Pinpoint the cell where the given text exists, returning its (X, Y) midpoint coordinate. 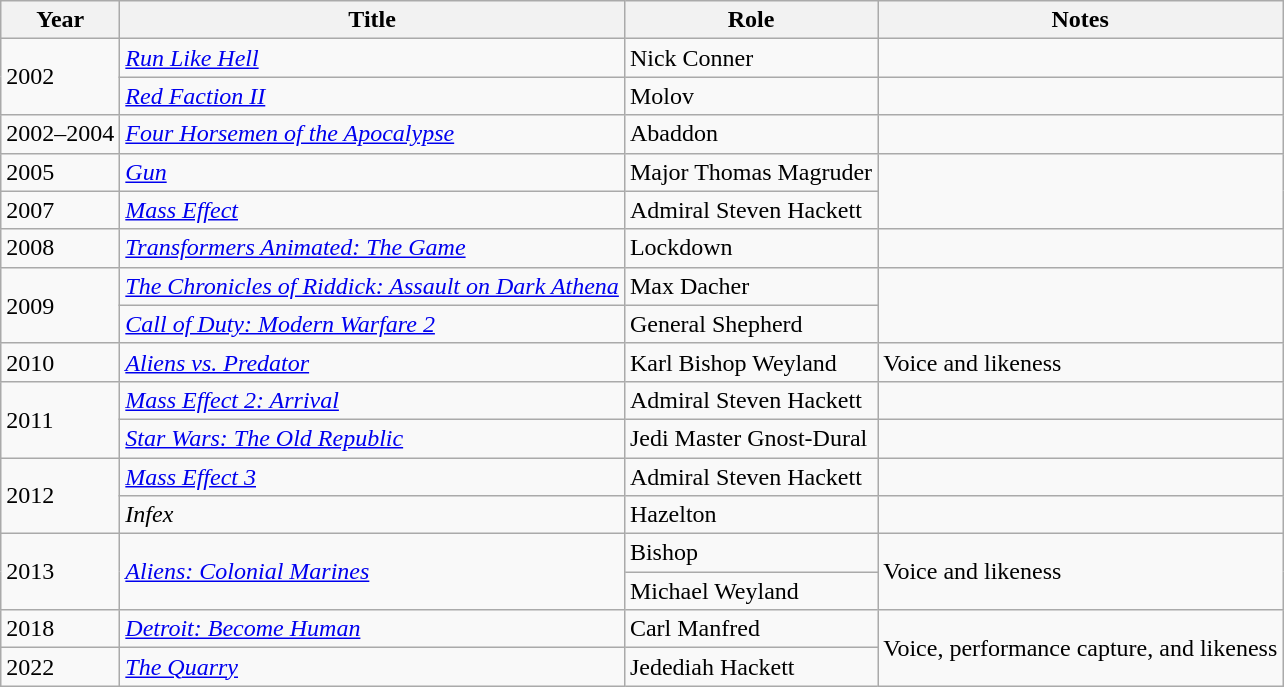
Michael Weyland (750, 591)
Four Horsemen of the Apocalypse (372, 134)
2009 (60, 305)
Transformers Animated: The Game (372, 248)
General Shepherd (750, 324)
Aliens: Colonial Marines (372, 572)
2002 (60, 77)
2002–2004 (60, 134)
Jedediah Hackett (750, 667)
2018 (60, 629)
Gun (372, 172)
Max Dacher (750, 286)
Title (372, 20)
Major Thomas Magruder (750, 172)
Voice, performance capture, and likeness (1080, 648)
2008 (60, 248)
Detroit: Become Human (372, 629)
Infex (372, 515)
Karl Bishop Weyland (750, 362)
Call of Duty: Modern Warfare 2 (372, 324)
2011 (60, 419)
Abaddon (750, 134)
Mass Effect 2: Arrival (372, 400)
2005 (60, 172)
Nick Conner (750, 58)
Carl Manfred (750, 629)
2007 (60, 210)
Notes (1080, 20)
2022 (60, 667)
2012 (60, 496)
Run Like Hell (372, 58)
Jedi Master Gnost-Dural (750, 438)
Star Wars: The Old Republic (372, 438)
2010 (60, 362)
Role (750, 20)
Molov (750, 96)
Bishop (750, 553)
Hazelton (750, 515)
Red Faction II (372, 96)
2013 (60, 572)
Aliens vs. Predator (372, 362)
Lockdown (750, 248)
Year (60, 20)
The Quarry (372, 667)
Mass Effect 3 (372, 477)
The Chronicles of Riddick: Assault on Dark Athena (372, 286)
Mass Effect (372, 210)
